Detect which cell encompasses the target text, then output its [X, Y] center coordinate. 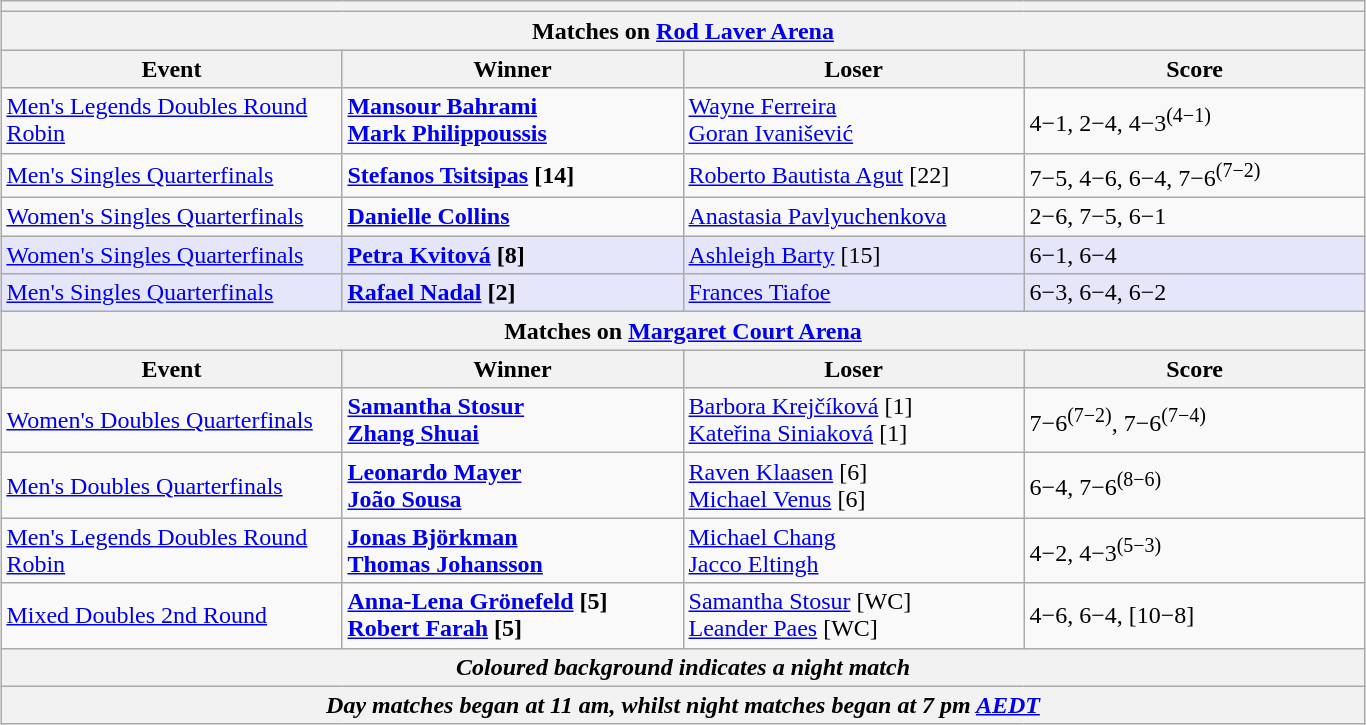
Samantha Stosur Zhang Shuai [512, 420]
Mixed Doubles 2nd Round [172, 616]
Roberto Bautista Agut [22] [854, 176]
Raven Klaasen [6] Michael Venus [6] [854, 486]
2−6, 7−5, 6−1 [1194, 217]
4−1, 2−4, 4−3(4−1) [1194, 120]
Rafael Nadal [2] [512, 293]
6−4, 7−6(8−6) [1194, 486]
Barbora Krejčíková [1] Kateřina Siniaková [1] [854, 420]
Leonardo Mayer João Sousa [512, 486]
6−1, 6−4 [1194, 255]
Samantha Stosur [WC] Leander Paes [WC] [854, 616]
Danielle Collins [512, 217]
7−5, 4−6, 6−4, 7−6(7−2) [1194, 176]
Matches on Rod Laver Arena [683, 31]
Coloured background indicates a night match [683, 667]
Michael Chang Jacco Eltingh [854, 550]
Jonas Björkman Thomas Johansson [512, 550]
Mansour Bahrami Mark Philippoussis [512, 120]
Anna-Lena Grönefeld [5] Robert Farah [5] [512, 616]
Petra Kvitová [8] [512, 255]
Women's Doubles Quarterfinals [172, 420]
Ashleigh Barty [15] [854, 255]
4−6, 6−4, [10−8] [1194, 616]
6−3, 6−4, 6−2 [1194, 293]
Wayne Ferreira Goran Ivanišević [854, 120]
Day matches began at 11 am, whilst night matches began at 7 pm AEDT [683, 705]
Stefanos Tsitsipas [14] [512, 176]
Men's Doubles Quarterfinals [172, 486]
Anastasia Pavlyuchenkova [854, 217]
Frances Tiafoe [854, 293]
4−2, 4−3(5−3) [1194, 550]
Matches on Margaret Court Arena [683, 331]
7−6(7−2), 7−6(7−4) [1194, 420]
